Output the [x, y] coordinate of the center of the cell containing the given text.  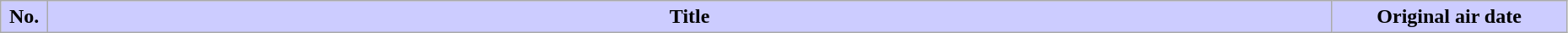
Original air date [1449, 17]
Title [689, 17]
No. [24, 17]
